Search for the cell housing the specified text and yield its (X, Y) center coordinate. 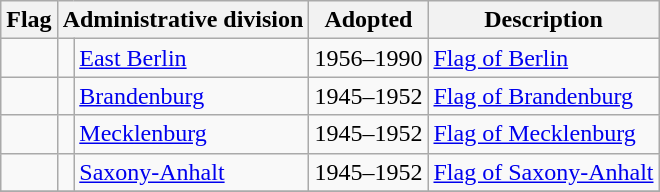
East Berlin (192, 58)
Description (544, 20)
Flag (29, 20)
Flag of Saxony-Anhalt (544, 172)
1956–1990 (368, 58)
Adopted (368, 20)
Administrative division (183, 20)
Saxony-Anhalt (192, 172)
Flag of Brandenburg (544, 96)
Mecklenburg (192, 134)
Brandenburg (192, 96)
Flag of Mecklenburg (544, 134)
Flag of Berlin (544, 58)
